From the cell containing the given text, extract its center point as (x, y) coordinate. 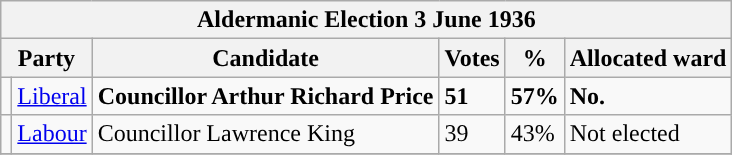
Labour (52, 134)
% (534, 58)
Party (46, 58)
Liberal (52, 96)
Aldermanic Election 3 June 1936 (366, 20)
51 (472, 96)
Votes (472, 58)
Councillor Lawrence King (266, 134)
57% (534, 96)
43% (534, 134)
39 (472, 134)
Not elected (648, 134)
Allocated ward (648, 58)
Councillor Arthur Richard Price (266, 96)
No. (648, 96)
Candidate (266, 58)
